For the text-containing cell, return its midpoint in [X, Y] coordinate format. 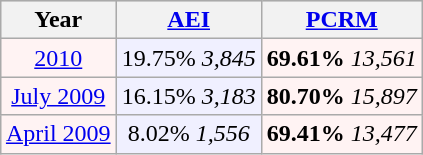
AEI [188, 20]
80.70% 15,897 [342, 96]
8.02% 1,556 [188, 134]
PCRM [342, 20]
July 2009 [58, 96]
April 2009 [58, 134]
19.75% 3,845 [188, 58]
69.61% 13,561 [342, 58]
2010 [58, 58]
Year [58, 20]
69.41% 13,477 [342, 134]
16.15% 3,183 [188, 96]
